Locate the cell with the specified text and output its [X, Y] center coordinate. 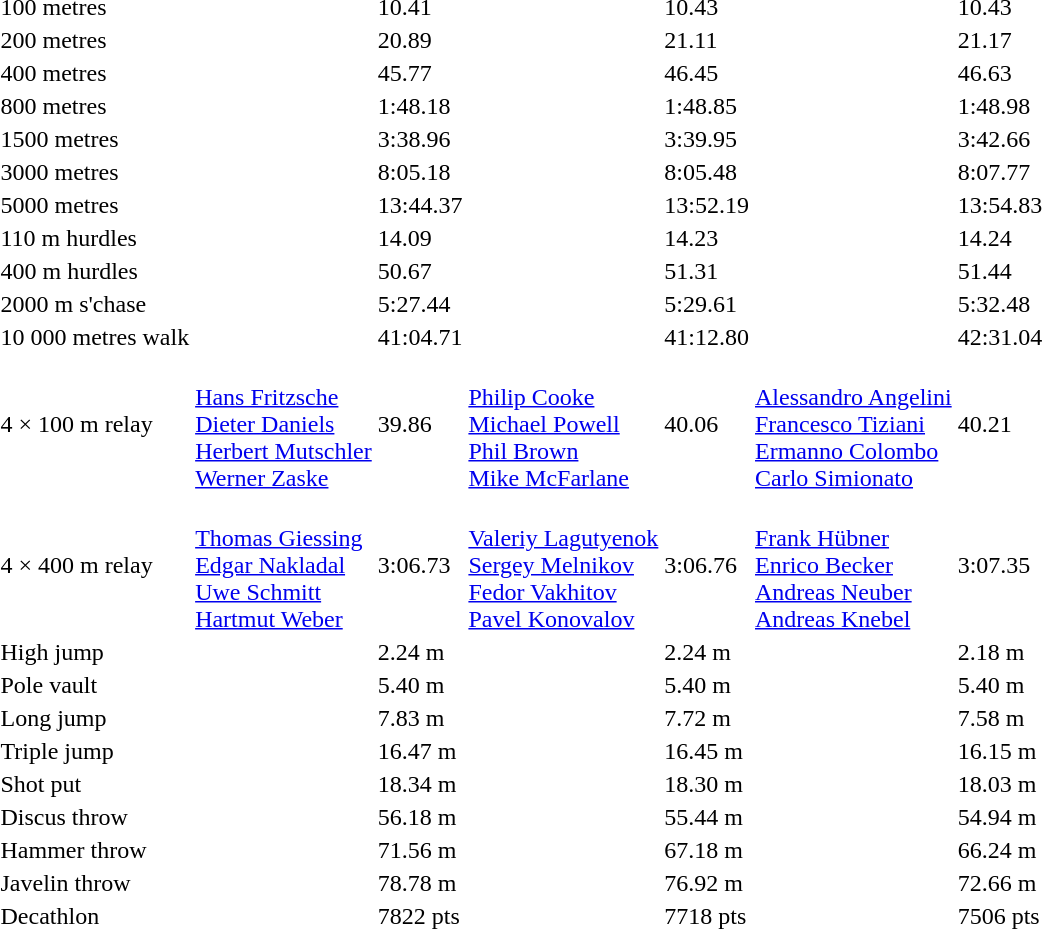
20.89 [420, 40]
Philip CookeMichael PowellPhil BrownMike McFarlane [564, 424]
1:48.85 [707, 106]
21.11 [707, 40]
18.34 m [420, 784]
55.44 m [707, 817]
3:39.95 [707, 139]
13:44.37 [420, 205]
78.78 m [420, 883]
3:06.76 [707, 565]
18.30 m [707, 784]
5:29.61 [707, 304]
46.45 [707, 73]
Hans FritzscheDieter DanielsHerbert MutschlerWerner Zaske [284, 424]
Valeriy LagutyenokSergey MelnikovFedor VakhitovPavel Konovalov [564, 565]
45.77 [420, 73]
3:06.73 [420, 565]
41:04.71 [420, 337]
41:12.80 [707, 337]
3:38.96 [420, 139]
Alessandro AngeliniFrancesco TizianiErmanno ColomboCarlo Simionato [854, 424]
76.92 m [707, 883]
7.83 m [420, 718]
14.23 [707, 238]
16.47 m [420, 751]
40.06 [707, 424]
1:48.18 [420, 106]
51.31 [707, 271]
71.56 m [420, 850]
56.18 m [420, 817]
Frank HübnerEnrico BeckerAndreas NeuberAndreas Knebel [854, 565]
14.09 [420, 238]
39.86 [420, 424]
Thomas GiessingEdgar NakladalUwe SchmittHartmut Weber [284, 565]
7.72 m [707, 718]
50.67 [420, 271]
13:52.19 [707, 205]
5:27.44 [420, 304]
8:05.18 [420, 172]
8:05.48 [707, 172]
67.18 m [707, 850]
16.45 m [707, 751]
